Capture the cell that displays the provided text and extract its (X, Y) central coordinate. 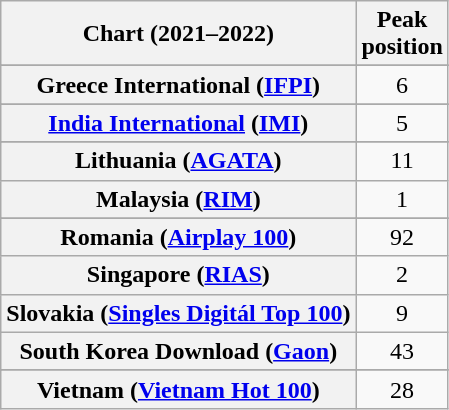
5 (402, 123)
Vietnam (Vietnam Hot 100) (178, 389)
Singapore (RIAS) (178, 275)
Romania (Airplay 100) (178, 237)
South Korea Download (Gaon) (178, 351)
Greece International (IFPI) (178, 85)
43 (402, 351)
11 (402, 161)
2 (402, 275)
9 (402, 313)
Slovakia (Singles Digitál Top 100) (178, 313)
Chart (2021–2022) (178, 34)
Malaysia (RIM) (178, 199)
1 (402, 199)
India International (IMI) (178, 123)
28 (402, 389)
6 (402, 85)
Peakposition (402, 34)
Lithuania (AGATA) (178, 161)
92 (402, 237)
